For the text-containing cell, return its midpoint in [x, y] coordinate format. 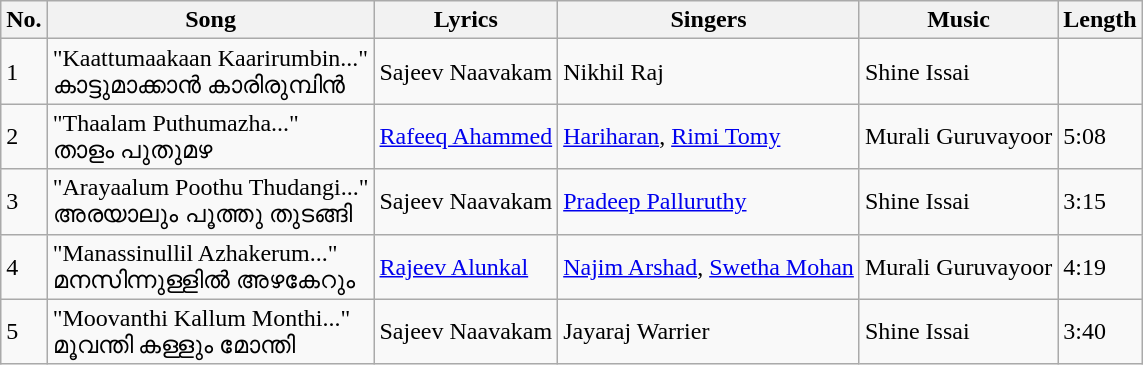
Jayaraj Warrier [709, 332]
3:40 [1100, 332]
Length [1100, 20]
4 [24, 266]
No. [24, 20]
Rafeeq Ahammed [466, 136]
"Manassinullil Azhakerum..."മനസിന്നുള്ളിൽ അഴകേറും [210, 266]
1 [24, 72]
5 [24, 332]
"Arayaalum Poothu Thudangi..."അരയാലും പൂത്തു തുടങ്ങി [210, 202]
Music [958, 20]
Lyrics [466, 20]
Rajeev Alunkal [466, 266]
"Moovanthi Kallum Monthi..."മൂവന്തി കള്ളും മോന്തി [210, 332]
Singers [709, 20]
Pradeep Palluruthy [709, 202]
Nikhil Raj [709, 72]
"Kaattumaakaan Kaarirumbin..."കാട്ടുമാക്കാൻ കാരിരുമ്പിൻ [210, 72]
4:19 [1100, 266]
2 [24, 136]
5:08 [1100, 136]
Hariharan, Rimi Tomy [709, 136]
"Thaalam Puthumazha..." താളം പുതുമഴ [210, 136]
Song [210, 20]
3 [24, 202]
3:15 [1100, 202]
Najim Arshad, Swetha Mohan [709, 266]
